Pinpoint the cell where the given text exists, returning its (X, Y) midpoint coordinate. 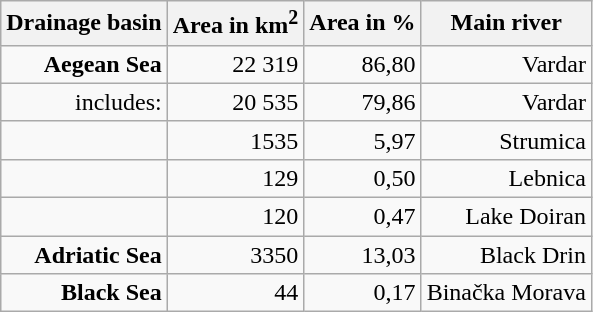
Area in km2 (236, 24)
1535 (236, 140)
5,97 (362, 140)
0,50 (362, 178)
79,86 (362, 102)
44 (236, 293)
22 319 (236, 64)
129 (236, 178)
13,03 (362, 255)
Area in % (362, 24)
Adriatic Sea (84, 255)
Black Drin (506, 255)
Lake Doiran (506, 217)
0,17 (362, 293)
Main river (506, 24)
0,47 (362, 217)
Drainage basin (84, 24)
86,80 (362, 64)
includes: (84, 102)
Black Sea (84, 293)
3350 (236, 255)
20 535 (236, 102)
Strumica (506, 140)
Aegean Sea (84, 64)
Binačka Morava (506, 293)
Lebnica (506, 178)
120 (236, 217)
